Output the [X, Y] coordinate of the center of the cell containing the given text.  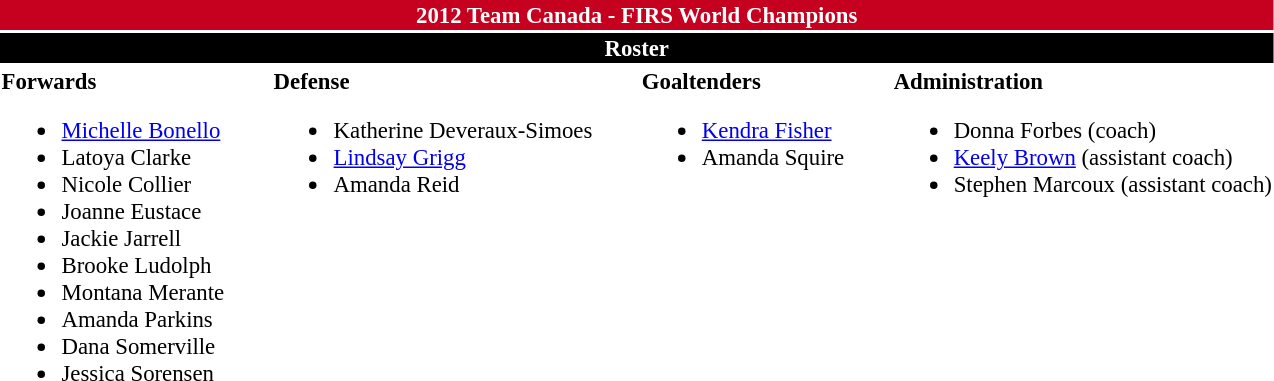
2012 Team Canada - FIRS World Champions [636, 15]
Roster [636, 48]
